Scan for the cell matching the given text and deliver its (X, Y) coordinate at center. 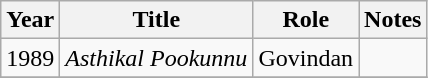
Role (306, 20)
1989 (30, 58)
Notes (393, 20)
Title (156, 20)
Asthikal Pookunnu (156, 58)
Govindan (306, 58)
Year (30, 20)
